From the cell containing the given text, extract its center point as (x, y) coordinate. 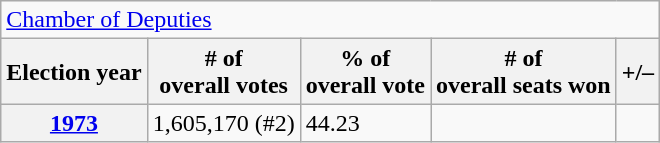
# ofoverall votes (224, 72)
Chamber of Deputies (330, 20)
44.23 (365, 123)
Election year (74, 72)
# ofoverall seats won (524, 72)
1973 (74, 123)
+/– (638, 72)
1,605,170 (#2) (224, 123)
% ofoverall vote (365, 72)
